Provide the [x, y] coordinate of the cell's center where the given text is located.  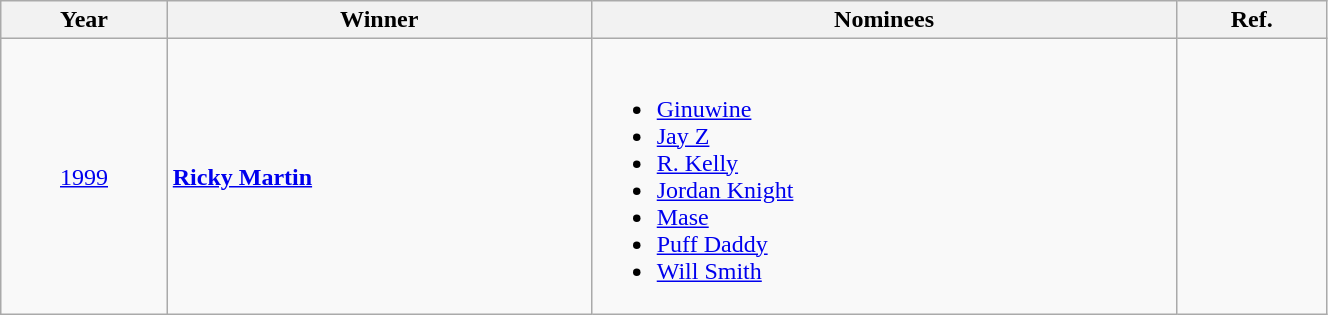
1999 [84, 176]
Winner [379, 20]
Ref. [1252, 20]
Year [84, 20]
Ricky Martin [379, 176]
Nominees [884, 20]
GinuwineJay ZR. KellyJordan KnightMasePuff DaddyWill Smith [884, 176]
